Scan for the cell matching the given text and deliver its [X, Y] coordinate at center. 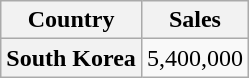
South Korea [72, 58]
5,400,000 [194, 58]
Country [72, 20]
Sales [194, 20]
